Return the [x, y] coordinate for the center point of the cell that contains the specified text.  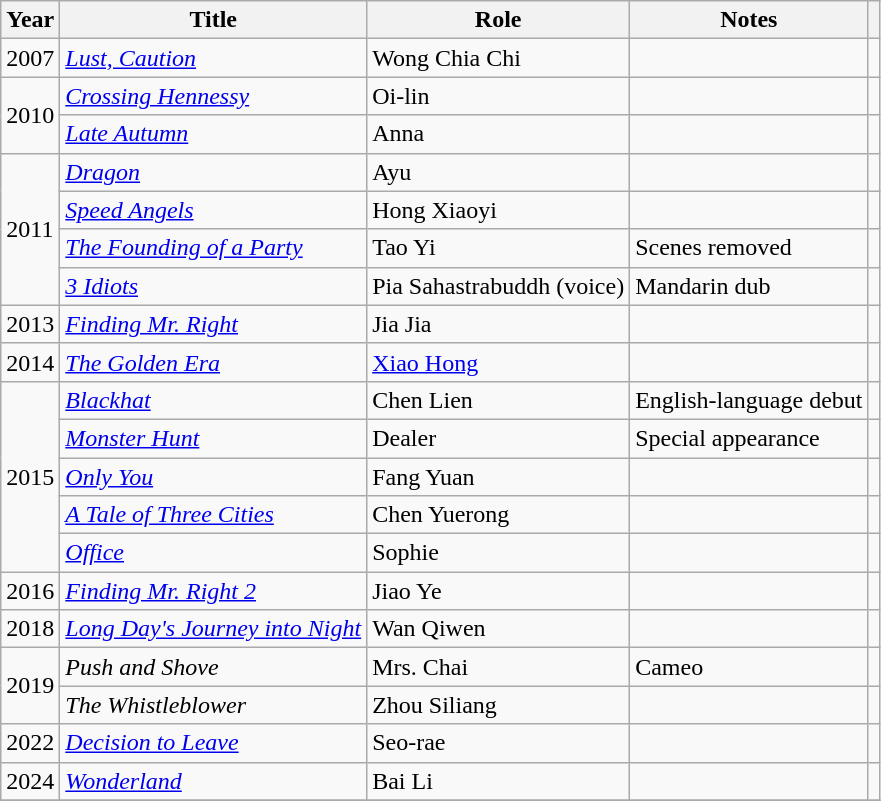
Finding Mr. Right 2 [214, 591]
Bai Li [498, 781]
English-language debut [749, 400]
Zhou Siliang [498, 705]
Seo-rae [498, 743]
Dragon [214, 172]
Chen Yuerong [498, 515]
Push and Shove [214, 667]
A Tale of Three Cities [214, 515]
Chen Lien [498, 400]
Fang Yuan [498, 477]
Wan Qiwen [498, 629]
Title [214, 20]
Tao Yi [498, 248]
Finding Mr. Right [214, 324]
3 Idiots [214, 286]
Special appearance [749, 438]
Anna [498, 134]
2022 [30, 743]
2019 [30, 686]
Monster Hunt [214, 438]
Wong Chia Chi [498, 58]
Ayu [498, 172]
2010 [30, 115]
Oi-lin [498, 96]
2016 [30, 591]
Jia Jia [498, 324]
Hong Xiaoyi [498, 210]
Only You [214, 477]
Pia Sahastrabuddh (voice) [498, 286]
Crossing Hennessy [214, 96]
The Whistleblower [214, 705]
2024 [30, 781]
Speed Angels [214, 210]
Lust, Caution [214, 58]
Year [30, 20]
Long Day's Journey into Night [214, 629]
2011 [30, 229]
2014 [30, 362]
Mandarin dub [749, 286]
Mrs. Chai [498, 667]
Xiao Hong [498, 362]
Jiao Ye [498, 591]
2018 [30, 629]
Wonderland [214, 781]
The Golden Era [214, 362]
Sophie [498, 553]
Dealer [498, 438]
Notes [749, 20]
Late Autumn [214, 134]
Decision to Leave [214, 743]
The Founding of a Party [214, 248]
Cameo [749, 667]
Scenes removed [749, 248]
Office [214, 553]
Role [498, 20]
Blackhat [214, 400]
2015 [30, 476]
2007 [30, 58]
2013 [30, 324]
